Determine the [x, y] coordinate at the center of the cell enclosing the given text.  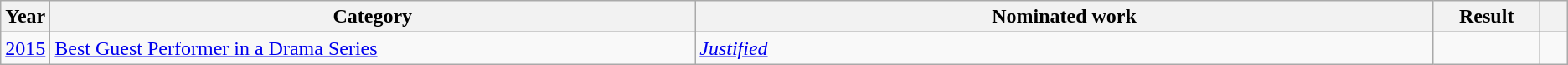
Best Guest Performer in a Drama Series [373, 48]
Year [25, 17]
Category [373, 17]
Nominated work [1065, 17]
2015 [25, 48]
Justified [1065, 48]
Result [1486, 17]
